Scan for the cell matching the given text and deliver its (X, Y) coordinate at center. 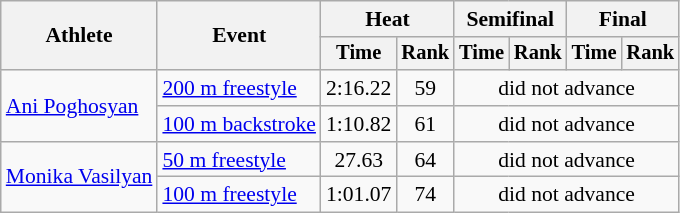
Athlete (80, 36)
2:16.22 (358, 88)
Final (623, 19)
Semifinal (510, 19)
100 m freestyle (239, 195)
50 m freestyle (239, 160)
61 (425, 124)
64 (425, 160)
74 (425, 195)
200 m freestyle (239, 88)
Event (239, 36)
27.63 (358, 160)
1:01.07 (358, 195)
100 m backstroke (239, 124)
59 (425, 88)
Ani Poghosyan (80, 106)
Heat (388, 19)
1:10.82 (358, 124)
Monika Vasilyan (80, 178)
